For the text-containing cell, return its midpoint in [x, y] coordinate format. 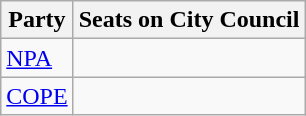
Seats on City Council [189, 20]
Party [37, 20]
COPE [37, 96]
NPA [37, 58]
